Return the (x, y) coordinate for the center point of the cell that contains the specified text.  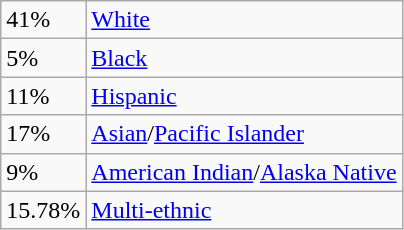
Hispanic (244, 96)
41% (44, 20)
Asian/Pacific Islander (244, 134)
Black (244, 58)
17% (44, 134)
American Indian/Alaska Native (244, 172)
White (244, 20)
11% (44, 96)
15.78% (44, 210)
5% (44, 58)
9% (44, 172)
Multi-ethnic (244, 210)
